Find where the given text appears and provide that cell's center as [x, y] coordinate. 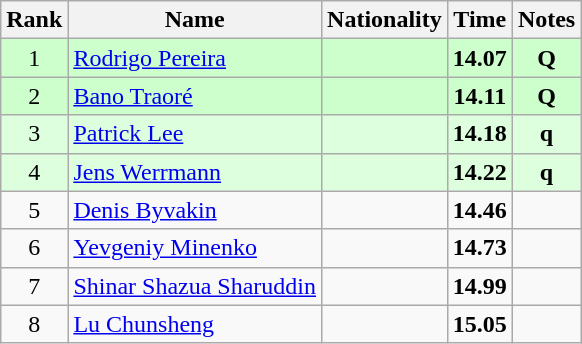
14.22 [480, 172]
14.73 [480, 248]
1 [34, 58]
3 [34, 134]
14.46 [480, 210]
Yevgeniy Minenko [195, 248]
15.05 [480, 324]
Nationality [385, 20]
Jens Werrmann [195, 172]
Rodrigo Pereira [195, 58]
Patrick Lee [195, 134]
8 [34, 324]
Lu Chunsheng [195, 324]
Shinar Shazua Sharuddin [195, 286]
Denis Byvakin [195, 210]
14.07 [480, 58]
Name [195, 20]
Rank [34, 20]
4 [34, 172]
14.11 [480, 96]
Time [480, 20]
5 [34, 210]
Bano Traoré [195, 96]
7 [34, 286]
2 [34, 96]
14.99 [480, 286]
14.18 [480, 134]
Notes [546, 20]
6 [34, 248]
